From the cell containing the given text, extract its center point as (X, Y) coordinate. 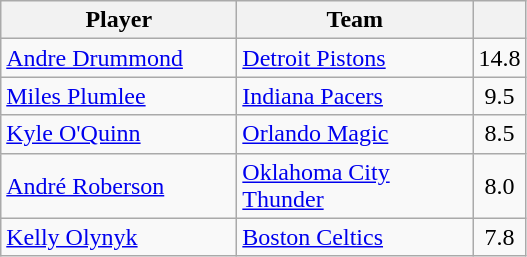
Andre Drummond (119, 58)
14.8 (500, 58)
Indiana Pacers (355, 96)
André Roberson (119, 186)
Miles Plumlee (119, 96)
8.5 (500, 134)
Boston Celtics (355, 237)
9.5 (500, 96)
7.8 (500, 237)
8.0 (500, 186)
Detroit Pistons (355, 58)
Kyle O'Quinn (119, 134)
Oklahoma City Thunder (355, 186)
Kelly Olynyk (119, 237)
Orlando Magic (355, 134)
Player (119, 20)
Team (355, 20)
